For the text-containing cell, return its midpoint in [x, y] coordinate format. 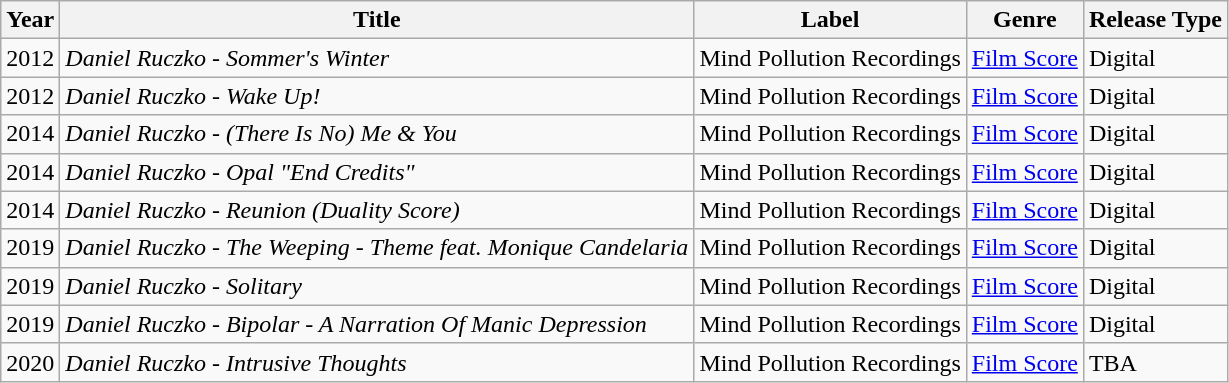
Daniel Ruczko - Opal "End Credits" [377, 172]
Year [30, 20]
Daniel Ruczko - Bipolar - A Narration Of Manic Depression [377, 324]
TBA [1155, 362]
Daniel Ruczko - Wake Up! [377, 96]
Daniel Ruczko - The Weeping - Theme feat. Monique Candelaria [377, 248]
2020 [30, 362]
Title [377, 20]
Daniel Ruczko - Reunion (Duality Score) [377, 210]
Daniel Ruczko - Sommer's Winter [377, 58]
Daniel Ruczko - Intrusive Thoughts [377, 362]
Release Type [1155, 20]
Daniel Ruczko - (There Is No) Me & You [377, 134]
Genre [1024, 20]
Daniel Ruczko - Solitary [377, 286]
Label [830, 20]
